Scan for the cell matching the given text and deliver its [X, Y] coordinate at center. 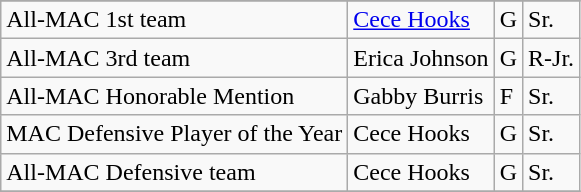
All-MAC 3rd team [174, 58]
All-MAC Defensive team [174, 172]
All-MAC 1st team [174, 20]
R-Jr. [552, 58]
Gabby Burris [421, 96]
F [508, 96]
MAC Defensive Player of the Year [174, 134]
All-MAC Honorable Mention [174, 96]
Erica Johnson [421, 58]
